Determine the (x, y) coordinate at the center of the cell enclosing the given text.  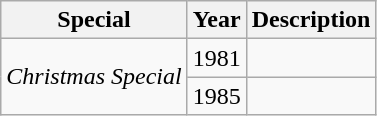
1981 (216, 58)
Year (216, 20)
1985 (216, 96)
Christmas Special (94, 77)
Special (94, 20)
Description (311, 20)
